Identify which cell holds the provided text, then report its (x, y) central coordinate. 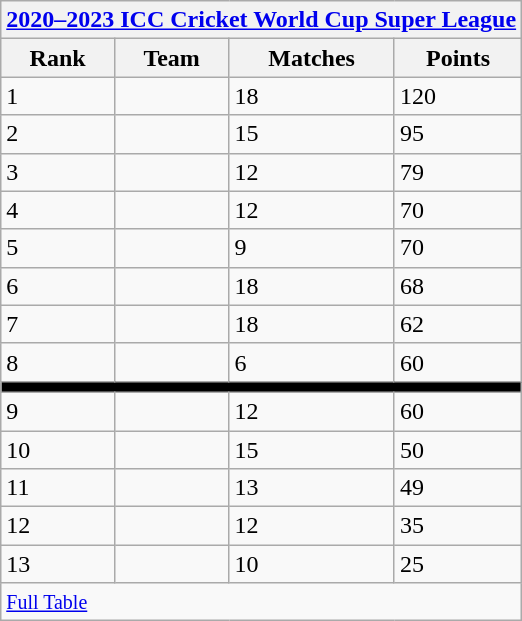
Rank (58, 58)
7 (58, 324)
Full Table (262, 602)
Points (458, 58)
120 (458, 96)
50 (458, 449)
1 (58, 96)
2 (58, 134)
5 (58, 248)
Matches (312, 58)
95 (458, 134)
68 (458, 286)
4 (58, 210)
35 (458, 526)
8 (58, 362)
62 (458, 324)
11 (58, 488)
49 (458, 488)
2020–2023 ICC Cricket World Cup Super League (262, 20)
Team (171, 58)
3 (58, 172)
25 (458, 564)
79 (458, 172)
